For the text-containing cell, return its midpoint in (X, Y) coordinate format. 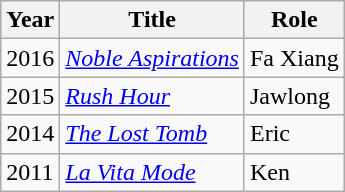
Eric (294, 134)
Ken (294, 172)
Rush Hour (152, 96)
The Lost Tomb (152, 134)
Noble Aspirations (152, 58)
Title (152, 20)
2011 (30, 172)
Year (30, 20)
Fa Xiang (294, 58)
Jawlong (294, 96)
La Vita Mode (152, 172)
Role (294, 20)
2015 (30, 96)
2014 (30, 134)
2016 (30, 58)
